Search for the cell housing the specified text and yield its (x, y) center coordinate. 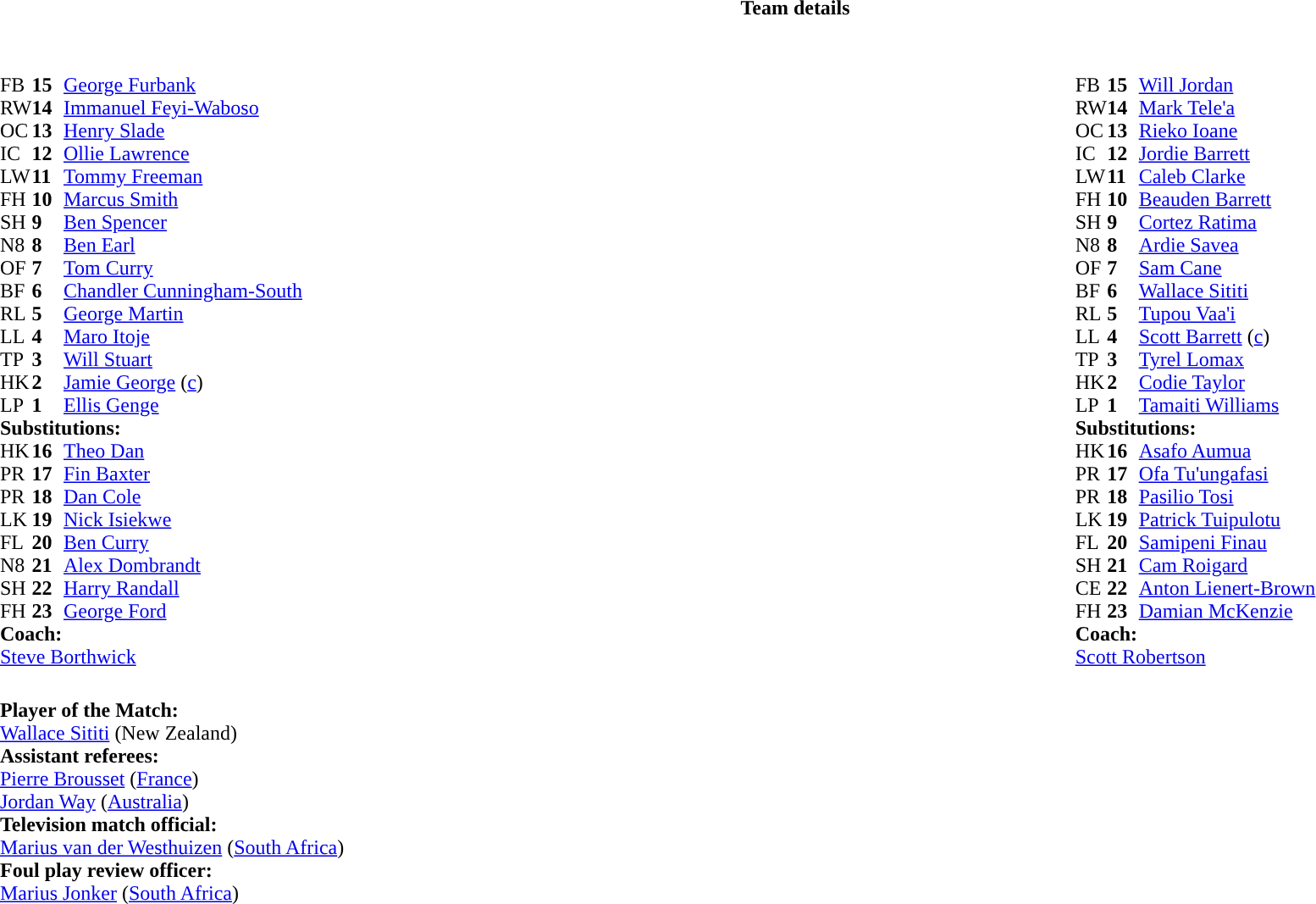
Tupou Vaa'i (1228, 313)
Theo Dan (183, 451)
Ardie Savea (1228, 246)
Jordie Barrett (1228, 154)
Cam Roigard (1228, 566)
Beauden Barrett (1228, 200)
Ollie Lawrence (183, 154)
Will Stuart (183, 359)
Ellis Genge (183, 405)
Immanuel Feyi-Waboso (183, 108)
Mark Tele'a (1228, 108)
Cortez Ratima (1228, 222)
Asafo Aumua (1228, 451)
Chandler Cunningham-South (183, 291)
George Ford (183, 612)
Wallace Sititi (1228, 291)
Samipeni Finau (1228, 542)
Tamaiti Williams (1228, 405)
Tyrel Lomax (1228, 359)
Ofa Tu'ungafasi (1228, 474)
Damian McKenzie (1228, 612)
Pasilio Tosi (1228, 496)
Marcus Smith (183, 200)
Alex Dombrandt (183, 566)
CE (1092, 588)
George Martin (183, 313)
Fin Baxter (183, 474)
Harry Randall (183, 588)
Codie Taylor (1228, 383)
Scott Robertson (1196, 657)
Patrick Tuipulotu (1228, 520)
Henry Slade (183, 130)
Maro Itoje (183, 337)
Ben Curry (183, 542)
Sam Cane (1228, 268)
Dan Cole (183, 496)
Anton Lienert-Brown (1228, 588)
Steve Borthwick (151, 657)
Ben Spencer (183, 222)
Ben Earl (183, 246)
Will Jordan (1228, 85)
Rieko Ioane (1228, 130)
Nick Isiekwe (183, 520)
Tom Curry (183, 268)
Jamie George (c) (183, 383)
George Furbank (183, 85)
Scott Barrett (c) (1228, 337)
Caleb Clarke (1228, 176)
Tommy Freeman (183, 176)
